Find where the given text appears and provide that cell's center as (x, y) coordinate. 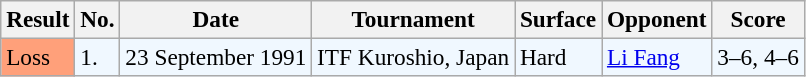
3–6, 4–6 (758, 57)
Surface (558, 19)
Date (216, 19)
Opponent (657, 19)
Tournament (414, 19)
Result (38, 19)
Li Fang (657, 57)
23 September 1991 (216, 57)
ITF Kuroshio, Japan (414, 57)
Loss (38, 57)
Hard (558, 57)
No. (98, 19)
Score (758, 19)
1. (98, 57)
